Determine the (X, Y) coordinate at the center of the cell enclosing the given text.  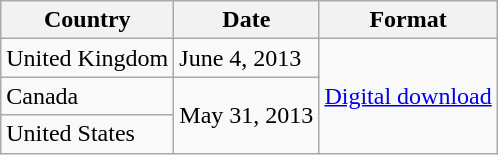
Country (88, 20)
June 4, 2013 (246, 58)
Format (408, 20)
United Kingdom (88, 58)
Digital download (408, 96)
Date (246, 20)
United States (88, 134)
Canada (88, 96)
May 31, 2013 (246, 115)
